Locate the cell with the specified text and output its (X, Y) center coordinate. 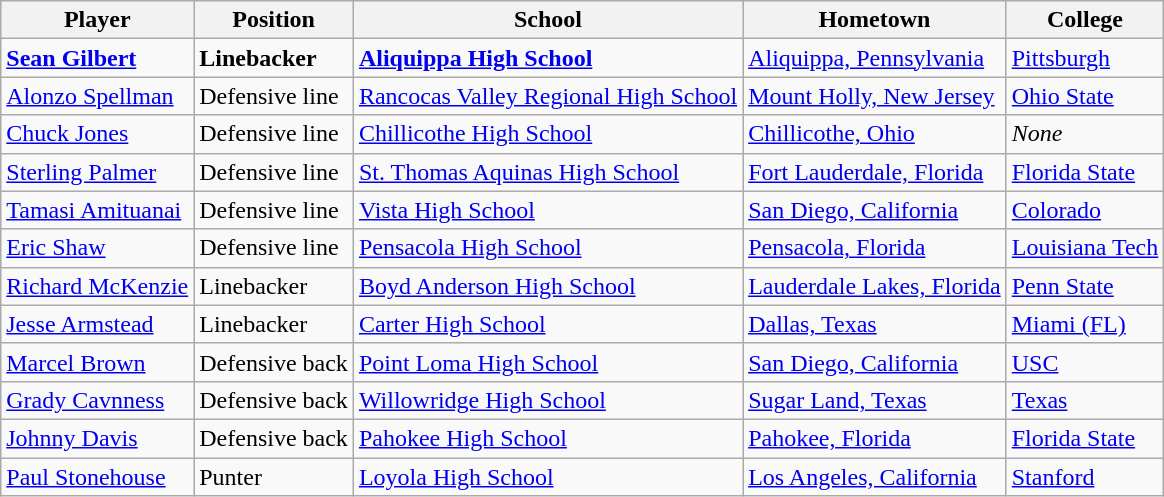
Pahokee High School (548, 438)
Miami (FL) (1085, 324)
Position (274, 20)
Fort Lauderdale, Florida (875, 172)
Chillicothe High School (548, 134)
Vista High School (548, 210)
St. Thomas Aquinas High School (548, 172)
Mount Holly, New Jersey (875, 96)
Chuck Jones (98, 134)
Colorado (1085, 210)
Penn State (1085, 286)
Los Angeles, California (875, 477)
Loyola High School (548, 477)
Point Loma High School (548, 362)
Chillicothe, Ohio (875, 134)
Player (98, 20)
Louisiana Tech (1085, 248)
Jesse Armstead (98, 324)
Carter High School (548, 324)
Punter (274, 477)
USC (1085, 362)
Hometown (875, 20)
Pahokee, Florida (875, 438)
Pensacola High School (548, 248)
Stanford (1085, 477)
Aliquippa, Pennsylvania (875, 58)
Rancocas Valley Regional High School (548, 96)
Alonzo Spellman (98, 96)
Texas (1085, 400)
None (1085, 134)
Richard McKenzie (98, 286)
Dallas, Texas (875, 324)
Ohio State (1085, 96)
Eric Shaw (98, 248)
Marcel Brown (98, 362)
Grady Cavnness (98, 400)
College (1085, 20)
Paul Stonehouse (98, 477)
Sterling Palmer (98, 172)
Willowridge High School (548, 400)
Sean Gilbert (98, 58)
Pittsburgh (1085, 58)
Pensacola, Florida (875, 248)
Lauderdale Lakes, Florida (875, 286)
Aliquippa High School (548, 58)
Tamasi Amituanai (98, 210)
Sugar Land, Texas (875, 400)
Boyd Anderson High School (548, 286)
Johnny Davis (98, 438)
School (548, 20)
